Search for the cell housing the specified text and yield its (x, y) center coordinate. 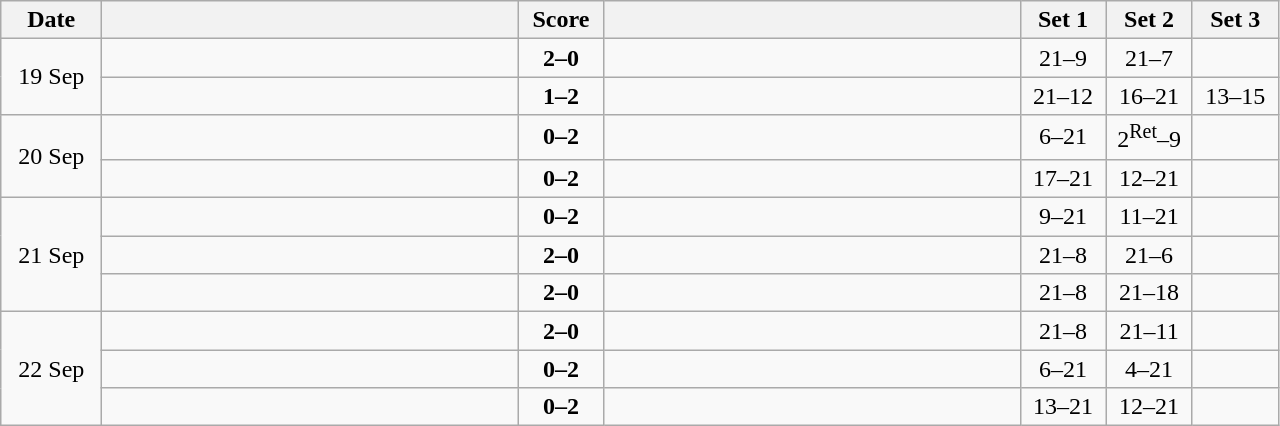
13–15 (1235, 96)
21–6 (1149, 255)
19 Sep (52, 77)
16–21 (1149, 96)
21–12 (1063, 96)
2Ret–9 (1149, 138)
21–18 (1149, 293)
21–9 (1063, 58)
Set 3 (1235, 20)
21 Sep (52, 255)
Score (561, 20)
13–21 (1063, 407)
1–2 (561, 96)
Set 1 (1063, 20)
Date (52, 20)
9–21 (1063, 217)
21–7 (1149, 58)
11–21 (1149, 217)
20 Sep (52, 156)
Set 2 (1149, 20)
21–11 (1149, 331)
22 Sep (52, 369)
4–21 (1149, 369)
17–21 (1063, 178)
